Scan for the cell matching the given text and deliver its (x, y) coordinate at center. 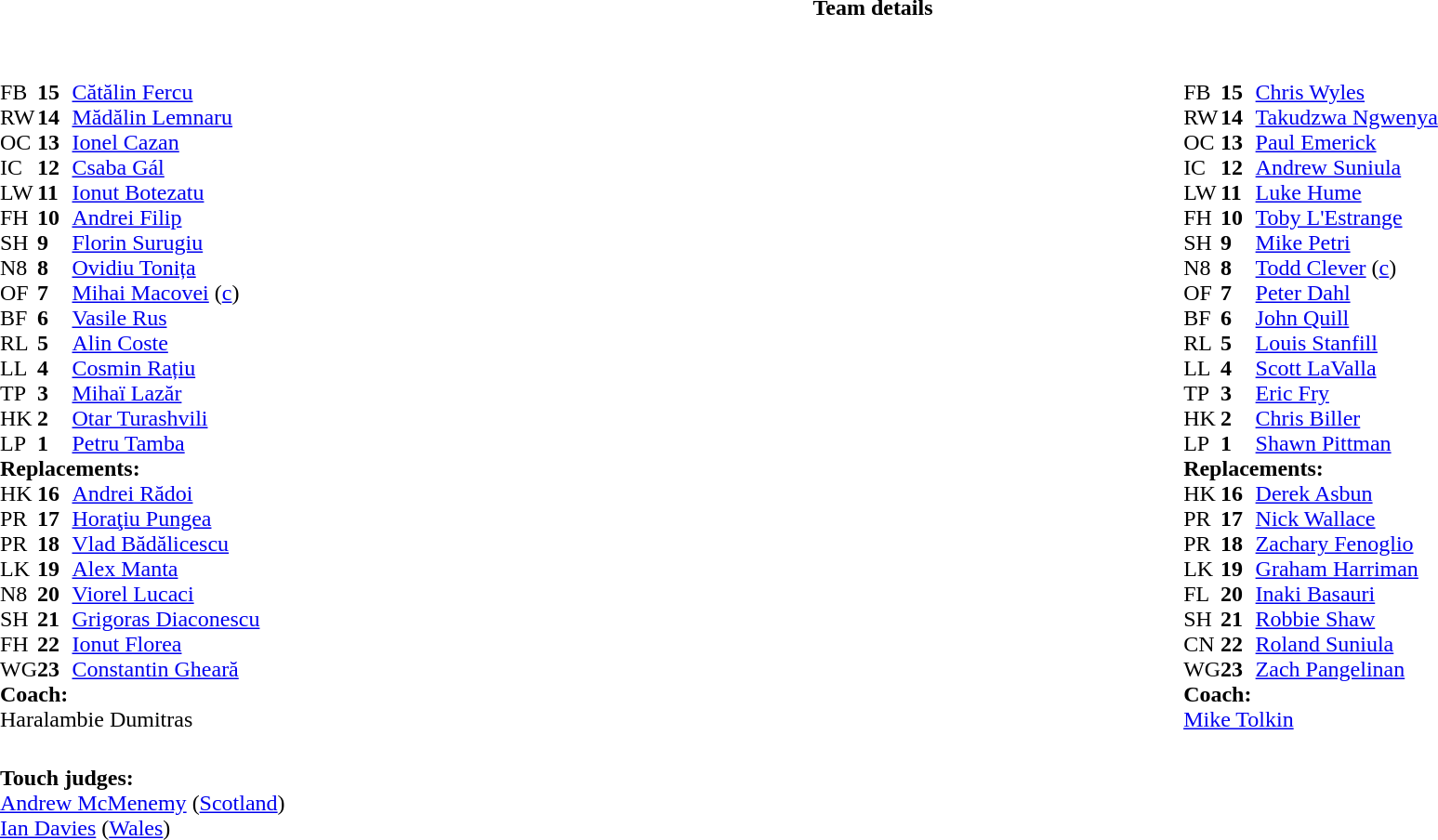
CN (1202, 645)
Haralambie Dumitras (130, 719)
Cătălin Fercu (165, 93)
Ovidiu Tonița (165, 268)
Vasile Rus (165, 318)
Csaba Gál (165, 167)
Andrei Rădoi (165, 494)
Mihaï Lazăr (165, 394)
Scott LaValla (1347, 368)
Luke Hume (1347, 193)
Vlad Bădălicescu (165, 545)
Peter Dahl (1347, 294)
Todd Clever (c) (1347, 268)
Andrei Filip (165, 217)
Andrew Suniula (1347, 167)
Mihai Macovei (c) (165, 294)
John Quill (1347, 318)
Alex Manta (165, 569)
Paul Emerick (1347, 143)
Toby L'Estrange (1347, 217)
Chris Wyles (1347, 93)
Mădălin Lemnaru (165, 117)
Ionel Cazan (165, 143)
Alin Coste (165, 344)
Graham Harriman (1347, 569)
Otar Turashvili (165, 418)
Cosmin Rațiu (165, 368)
Mike Petri (1347, 243)
Ionut Botezatu (165, 193)
FL (1202, 595)
Zachary Fenoglio (1347, 545)
Chris Biller (1347, 418)
Mike Tolkin (1311, 719)
Horaţiu Pungea (165, 518)
Louis Stanfill (1347, 344)
Shawn Pittman (1347, 444)
Derek Asbun (1347, 494)
Ionut Florea (165, 645)
Florin Surugiu (165, 243)
Constantin Gheară (165, 669)
Viorel Lucaci (165, 595)
Petru Tamba (165, 444)
Takudzwa Ngwenya (1347, 117)
Eric Fry (1347, 394)
Grigoras Diaconescu (165, 619)
Robbie Shaw (1347, 619)
Inaki Basauri (1347, 595)
Nick Wallace (1347, 518)
Zach Pangelinan (1347, 669)
Roland Suniula (1347, 645)
